Determine the (x, y) coordinate at the center of the cell enclosing the given text.  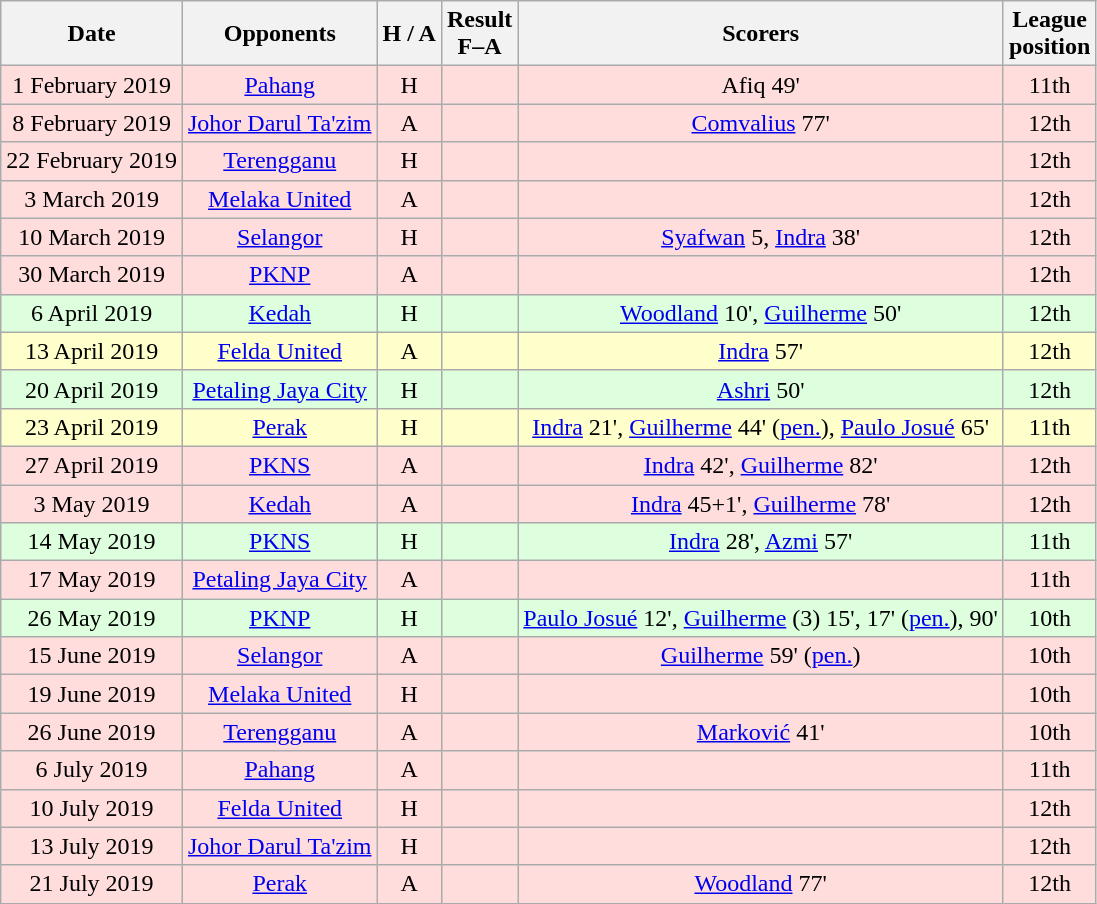
26 May 2019 (92, 618)
23 April 2019 (92, 427)
H / A (409, 34)
20 April 2019 (92, 389)
6 July 2019 (92, 770)
Opponents (280, 34)
Syafwan 5, Indra 38' (761, 237)
Scorers (761, 34)
27 April 2019 (92, 465)
3 March 2019 (92, 199)
3 May 2019 (92, 503)
Afiq 49' (761, 85)
Paulo Josué 12', Guilherme (3) 15', 17' (pen.), 90' (761, 618)
Woodland 10', Guilherme 50' (761, 313)
14 May 2019 (92, 542)
13 July 2019 (92, 846)
Woodland 77' (761, 884)
Leagueposition (1049, 34)
Indra 28', Azmi 57' (761, 542)
15 June 2019 (92, 656)
22 February 2019 (92, 161)
Guilherme 59' (pen.) (761, 656)
Marković 41' (761, 732)
19 June 2019 (92, 694)
Indra 42', Guilherme 82' (761, 465)
17 May 2019 (92, 580)
Comvalius 77' (761, 123)
Date (92, 34)
21 July 2019 (92, 884)
26 June 2019 (92, 732)
1 February 2019 (92, 85)
Indra 57' (761, 351)
Indra 45+1', Guilherme 78' (761, 503)
ResultF–A (479, 34)
8 February 2019 (92, 123)
6 April 2019 (92, 313)
10 July 2019 (92, 808)
10 March 2019 (92, 237)
13 April 2019 (92, 351)
Ashri 50' (761, 389)
30 March 2019 (92, 275)
Indra 21', Guilherme 44' (pen.), Paulo Josué 65' (761, 427)
